Provide the [X, Y] coordinate of the cell's center where the given text is located.  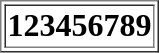
123456789 [79, 26]
